From the cell containing the given text, extract its center point as (x, y) coordinate. 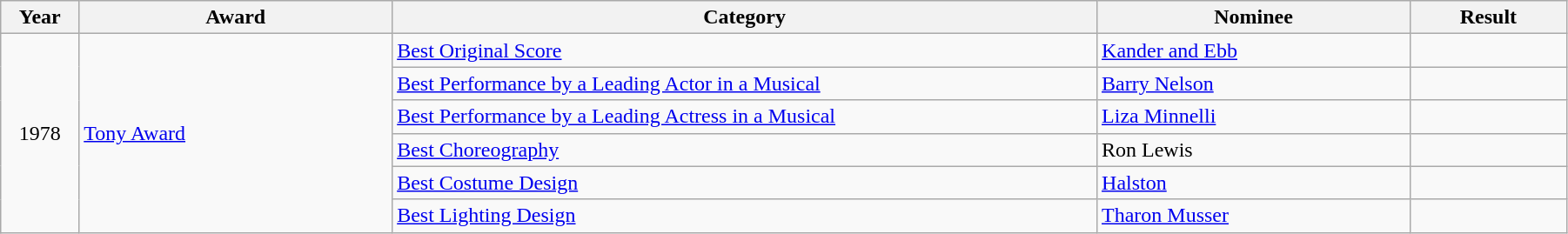
Best Lighting Design (745, 216)
Year (40, 17)
Award (236, 17)
Tharon Musser (1254, 216)
Liza Minnelli (1254, 117)
Best Costume Design (745, 183)
Kander and Ebb (1254, 50)
Best Performance by a Leading Actor in a Musical (745, 84)
Tony Award (236, 133)
Ron Lewis (1254, 150)
Result (1488, 17)
Halston (1254, 183)
Best Performance by a Leading Actress in a Musical (745, 117)
1978 (40, 133)
Category (745, 17)
Best Original Score (745, 50)
Best Choreography (745, 150)
Barry Nelson (1254, 84)
Nominee (1254, 17)
